Scan for the cell matching the given text and deliver its (x, y) coordinate at center. 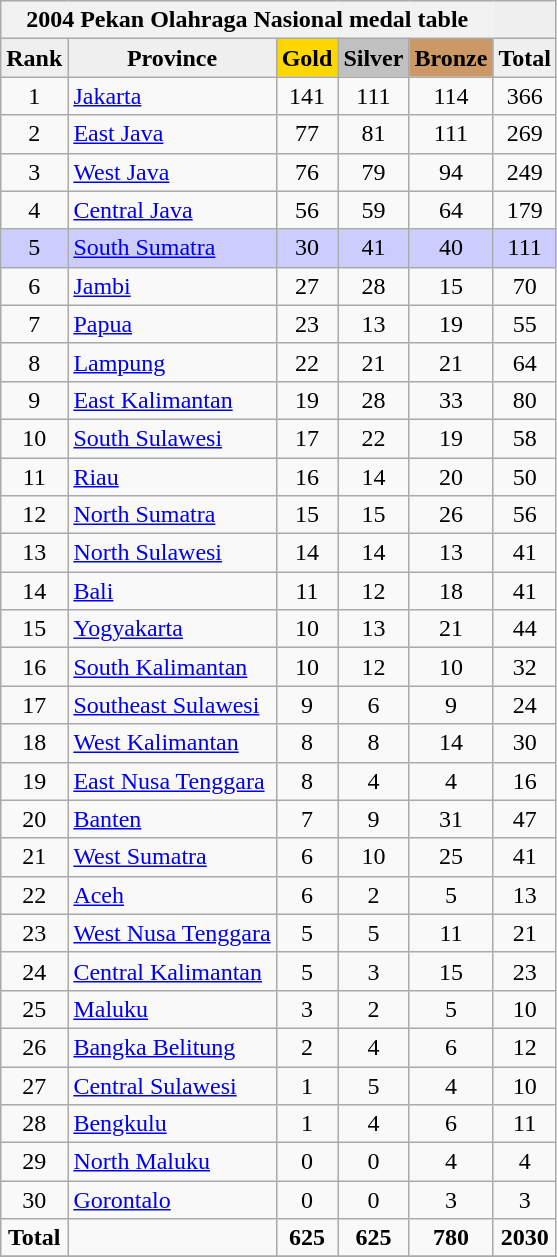
West Sumatra (172, 857)
50 (525, 477)
31 (451, 819)
Riau (172, 477)
141 (307, 96)
South Sulawesi (172, 438)
79 (374, 172)
76 (307, 172)
South Sumatra (172, 248)
249 (525, 172)
Bengkulu (172, 1124)
366 (525, 96)
Bronze (451, 58)
Province (172, 58)
Yogyakarta (172, 629)
40 (451, 248)
Southeast Sulawesi (172, 705)
29 (34, 1162)
94 (451, 172)
Banten (172, 819)
Central Kalimantan (172, 971)
59 (374, 210)
Bangka Belitung (172, 1047)
West Java (172, 172)
2004 Pekan Olahraga Nasional medal table (247, 20)
Bali (172, 591)
33 (451, 400)
Gold (307, 58)
East Java (172, 134)
Jambi (172, 286)
North Sumatra (172, 515)
Gorontalo (172, 1200)
32 (525, 667)
North Sulawesi (172, 553)
44 (525, 629)
269 (525, 134)
114 (451, 96)
West Nusa Tenggara (172, 933)
West Kalimantan (172, 743)
80 (525, 400)
North Maluku (172, 1162)
East Nusa Tenggara (172, 781)
58 (525, 438)
Aceh (172, 895)
179 (525, 210)
55 (525, 324)
South Kalimantan (172, 667)
Rank (34, 58)
Central Java (172, 210)
47 (525, 819)
Jakarta (172, 96)
2030 (525, 1238)
East Kalimantan (172, 400)
70 (525, 286)
Central Sulawesi (172, 1085)
Papua (172, 324)
Maluku (172, 1009)
Silver (374, 58)
780 (451, 1238)
Lampung (172, 362)
77 (307, 134)
81 (374, 134)
